From the cell containing the given text, extract its center point as [X, Y] coordinate. 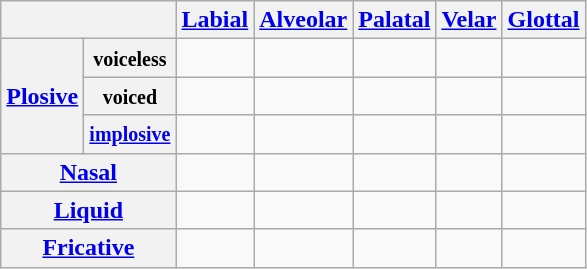
Velar [469, 20]
Plosive [42, 96]
voiceless [130, 58]
Nasal [88, 172]
Alveolar [304, 20]
Labial [215, 20]
Glottal [544, 20]
Liquid [88, 210]
Palatal [394, 20]
Fricative [88, 248]
voiced [130, 96]
implosive [130, 134]
